Pinpoint the cell where the given text exists, returning its (x, y) midpoint coordinate. 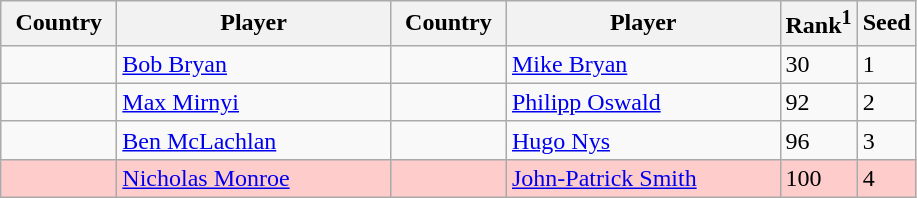
96 (818, 140)
Nicholas Monroe (254, 178)
3 (886, 140)
Philipp Oswald (643, 102)
Hugo Nys (643, 140)
Max Mirnyi (254, 102)
30 (818, 64)
Seed (886, 24)
Bob Bryan (254, 64)
92 (818, 102)
Ben McLachlan (254, 140)
Mike Bryan (643, 64)
Rank1 (818, 24)
1 (886, 64)
2 (886, 102)
4 (886, 178)
100 (818, 178)
John-Patrick Smith (643, 178)
